Search for the cell housing the specified text and yield its (X, Y) center coordinate. 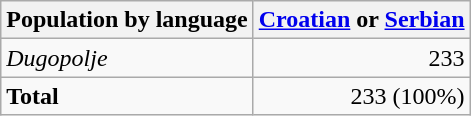
Total (127, 96)
Population by language (127, 20)
233 (362, 58)
Dugopolje (127, 58)
Croatian or Serbian (362, 20)
233 (100%) (362, 96)
